Detect which cell encompasses the target text, then output its (X, Y) center coordinate. 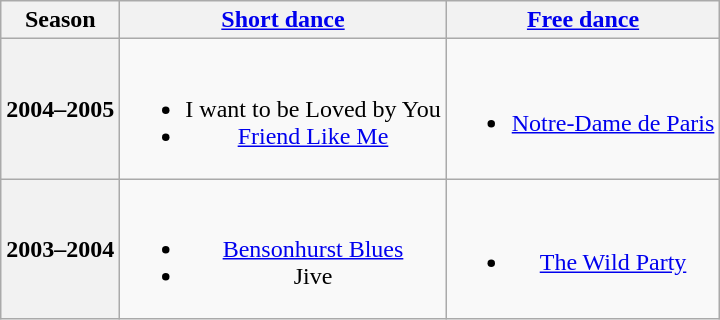
Free dance (583, 20)
Short dance (283, 20)
2003–2004 (60, 249)
2004–2005 (60, 109)
Bensonhurst Blues Jive (283, 249)
Season (60, 20)
Notre-Dame de Paris (583, 109)
I want to be Loved by You Friend Like Me (283, 109)
The Wild Party (583, 249)
